Output the (x, y) coordinate of the center of the cell containing the given text.  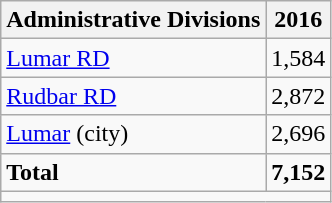
1,584 (298, 58)
Lumar RD (134, 58)
2,696 (298, 134)
Rudbar RD (134, 96)
Total (134, 172)
Administrative Divisions (134, 20)
7,152 (298, 172)
2,872 (298, 96)
Lumar (city) (134, 134)
2016 (298, 20)
